Find where the given text appears and provide that cell's center as [X, Y] coordinate. 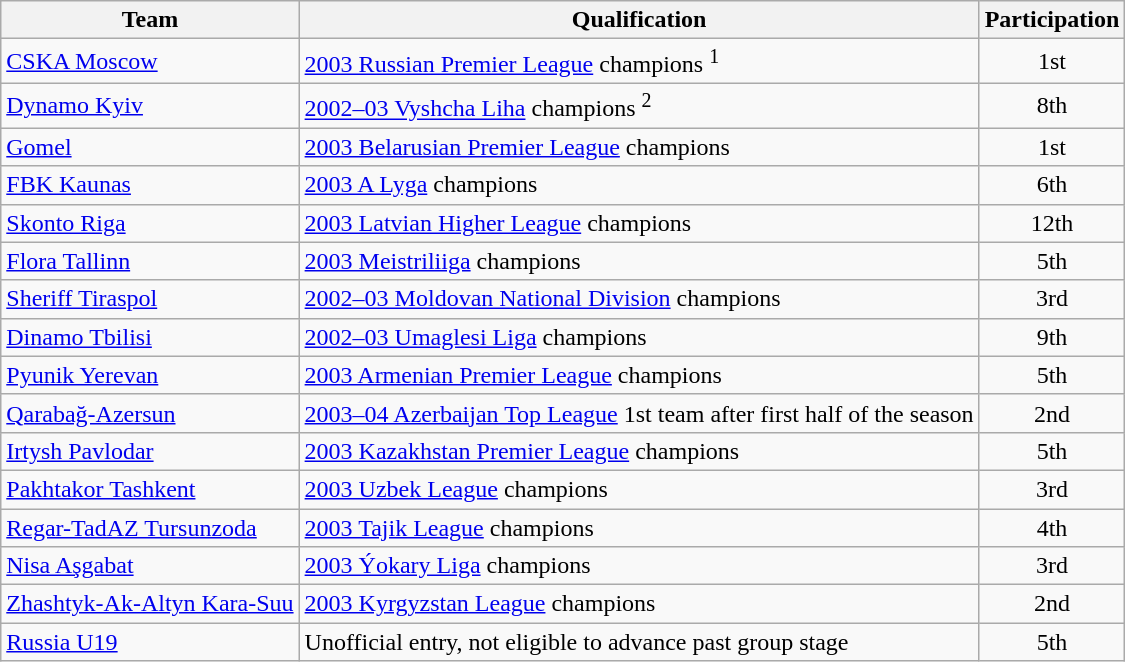
2003 Belarusian Premier League champions [639, 147]
FBK Kaunas [150, 185]
Zhashtyk-Ak-Altyn Kara-Suu [150, 604]
CSKA Moscow [150, 62]
2003 Kyrgyzstan League champions [639, 604]
2003 Russian Premier League champions 1 [639, 62]
Unofficial entry, not eligible to advance past group stage [639, 642]
2002–03 Umaglesi Liga champions [639, 337]
Regar-TadAZ Tursunzoda [150, 528]
Nisa Aşgabat [150, 566]
Participation [1052, 20]
Flora Tallinn [150, 261]
Qualification [639, 20]
12th [1052, 223]
Pakhtakor Tashkent [150, 489]
Pyunik Yerevan [150, 375]
Sheriff Tiraspol [150, 299]
2003 Kazakhstan Premier League champions [639, 451]
Russia U19 [150, 642]
6th [1052, 185]
Skonto Riga [150, 223]
Irtysh Pavlodar [150, 451]
9th [1052, 337]
2003–04 Azerbaijan Top League 1st team after first half of the season [639, 413]
2003 Latvian Higher League champions [639, 223]
4th [1052, 528]
2003 Tajik League champions [639, 528]
2002–03 Vyshcha Liha champions 2 [639, 106]
Gomel [150, 147]
2003 Uzbek League champions [639, 489]
2003 Ýokary Liga champions [639, 566]
2003 A Lyga champions [639, 185]
2002–03 Moldovan National Division champions [639, 299]
Dynamo Kyiv [150, 106]
8th [1052, 106]
Dinamo Tbilisi [150, 337]
2003 Meistriliiga champions [639, 261]
Qarabağ-Azersun [150, 413]
Team [150, 20]
2003 Armenian Premier League champions [639, 375]
